Return the [X, Y] coordinate for the center point of the cell that contains the specified text.  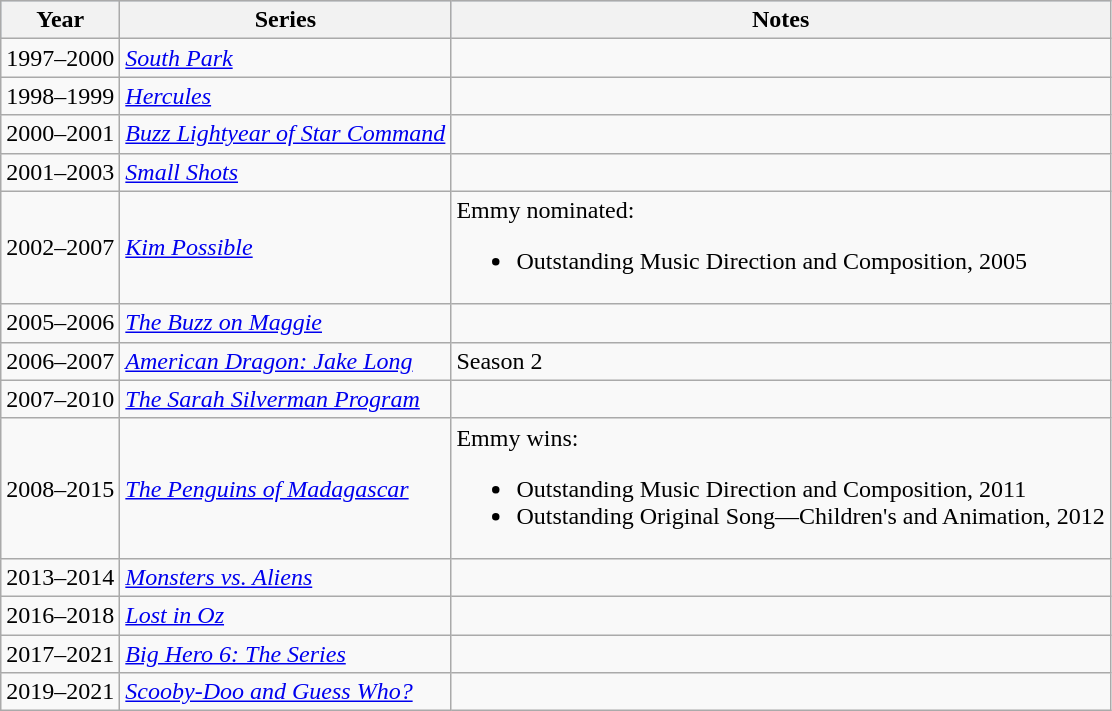
Year [60, 20]
The Sarah Silverman Program [286, 399]
Emmy wins:Outstanding Music Direction and Composition, 2011Outstanding Original Song—Children's and Animation, 2012 [780, 488]
Hercules [286, 96]
1997–2000 [60, 58]
Monsters vs. Aliens [286, 577]
2005–2006 [60, 323]
1998–1999 [60, 96]
Kim Possible [286, 248]
Scooby-Doo and Guess Who? [286, 692]
Notes [780, 20]
Big Hero 6: The Series [286, 653]
Lost in Oz [286, 615]
Buzz Lightyear of Star Command [286, 134]
2002–2007 [60, 248]
2007–2010 [60, 399]
2000–2001 [60, 134]
2008–2015 [60, 488]
2016–2018 [60, 615]
2006–2007 [60, 361]
2019–2021 [60, 692]
Emmy nominated:Outstanding Music Direction and Composition, 2005 [780, 248]
Season 2 [780, 361]
South Park [286, 58]
2013–2014 [60, 577]
The Buzz on Maggie [286, 323]
The Penguins of Madagascar [286, 488]
Series [286, 20]
2017–2021 [60, 653]
Small Shots [286, 172]
2001–2003 [60, 172]
American Dragon: Jake Long [286, 361]
